Pinpoint the cell where the given text exists, returning its [x, y] midpoint coordinate. 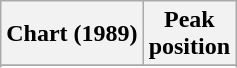
Chart (1989) [72, 34]
Peakposition [189, 34]
